Return [X, Y] of the center of cell containing provided text 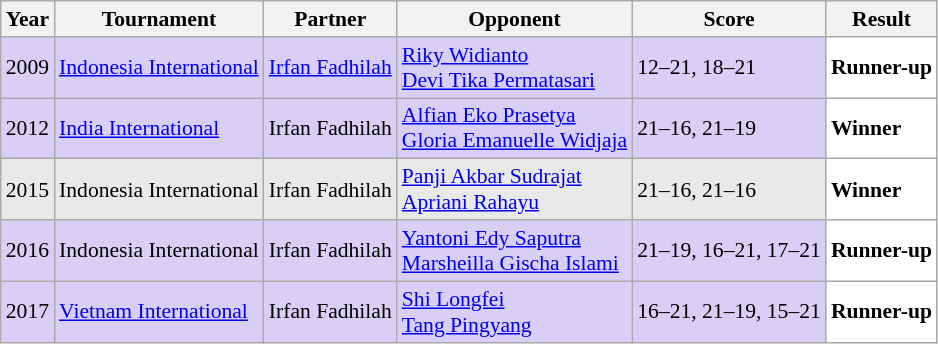
2016 [28, 250]
21–19, 16–21, 17–21 [729, 250]
Result [882, 19]
16–21, 21–19, 15–21 [729, 312]
Riky Widianto Devi Tika Permatasari [514, 68]
2015 [28, 190]
Year [28, 19]
Panji Akbar Sudrajat Apriani Rahayu [514, 190]
Vietnam International [159, 312]
2017 [28, 312]
Partner [330, 19]
Opponent [514, 19]
2012 [28, 128]
Alfian Eko Prasetya Gloria Emanuelle Widjaja [514, 128]
21–16, 21–16 [729, 190]
Yantoni Edy Saputra Marsheilla Gischa Islami [514, 250]
Score [729, 19]
12–21, 18–21 [729, 68]
India International [159, 128]
21–16, 21–19 [729, 128]
Tournament [159, 19]
2009 [28, 68]
Shi Longfei Tang Pingyang [514, 312]
